Scan for the cell matching the given text and deliver its (X, Y) coordinate at center. 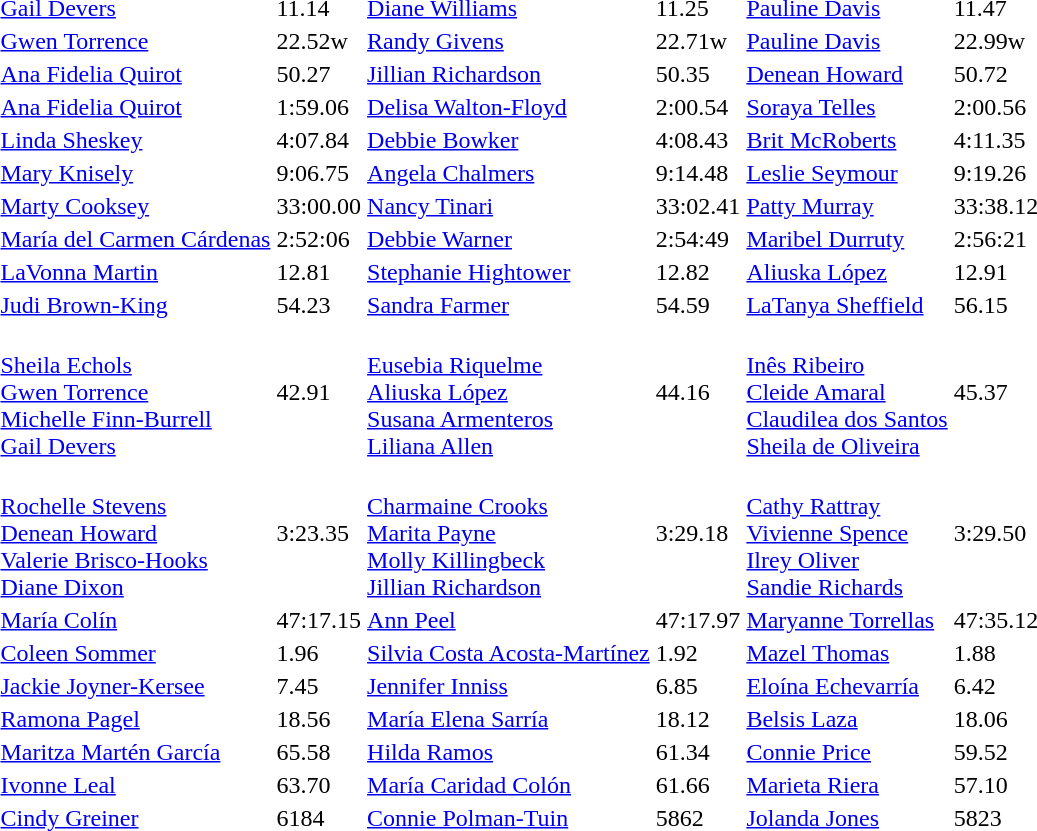
Pauline Davis (847, 41)
Hilda Ramos (509, 752)
47:17.97 (698, 620)
Stephanie Hightower (509, 272)
42.91 (319, 392)
Nancy Tinari (509, 206)
54.23 (319, 305)
Eloína Echevarría (847, 686)
1:59.06 (319, 107)
Angela Chalmers (509, 173)
4:08.43 (698, 140)
7.45 (319, 686)
18.56 (319, 719)
Mazel Thomas (847, 653)
María Caridad Colón (509, 785)
2:52:06 (319, 239)
Inês RibeiroCleide AmaralClaudilea dos SantosSheila de Oliveira (847, 392)
54.59 (698, 305)
1.96 (319, 653)
Debbie Bowker (509, 140)
Delisa Walton-Floyd (509, 107)
Silvia Costa Acosta-Martínez (509, 653)
Patty Murray (847, 206)
Jillian Richardson (509, 74)
2:54:49 (698, 239)
22.71w (698, 41)
18.12 (698, 719)
61.66 (698, 785)
Eusebia RiquelmeAliuska LópezSusana ArmenterosLiliana Allen (509, 392)
65.58 (319, 752)
Cathy RattrayVivienne SpenceIlrey OliverSandie Richards (847, 533)
LaTanya Sheffield (847, 305)
Charmaine CrooksMarita PayneMolly KillingbeckJillian Richardson (509, 533)
33:00.00 (319, 206)
50.27 (319, 74)
33:02.41 (698, 206)
61.34 (698, 752)
12.81 (319, 272)
9:14.48 (698, 173)
Sandra Farmer (509, 305)
Brit McRoberts (847, 140)
María Elena Sarría (509, 719)
47:17.15 (319, 620)
44.16 (698, 392)
1.92 (698, 653)
Soraya Telles (847, 107)
Denean Howard (847, 74)
Randy Givens (509, 41)
Leslie Seymour (847, 173)
Belsis Laza (847, 719)
6.85 (698, 686)
Jennifer Inniss (509, 686)
Connie Price (847, 752)
Maribel Durruty (847, 239)
22.52w (319, 41)
Maryanne Torrellas (847, 620)
Aliuska López (847, 272)
50.35 (698, 74)
Marieta Riera (847, 785)
63.70 (319, 785)
4:07.84 (319, 140)
2:00.54 (698, 107)
3:23.35 (319, 533)
12.82 (698, 272)
9:06.75 (319, 173)
3:29.18 (698, 533)
Ann Peel (509, 620)
Debbie Warner (509, 239)
